Provide the [x, y] coordinate of the cell's center where the given text is located.  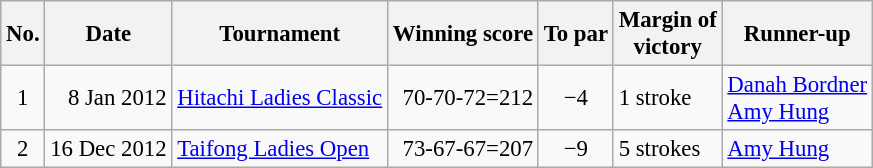
73-67-67=207 [462, 149]
Runner-up [797, 34]
Winning score [462, 34]
5 strokes [668, 149]
8 Jan 2012 [108, 98]
No. [23, 34]
16 Dec 2012 [108, 149]
Amy Hung [797, 149]
−9 [576, 149]
Date [108, 34]
1 stroke [668, 98]
1 [23, 98]
2 [23, 149]
70-70-72=212 [462, 98]
To par [576, 34]
Danah Bordner Amy Hung [797, 98]
Taifong Ladies Open [280, 149]
−4 [576, 98]
Hitachi Ladies Classic [280, 98]
Tournament [280, 34]
Margin ofvictory [668, 34]
